Pinpoint the cell where the given text exists, returning its (X, Y) midpoint coordinate. 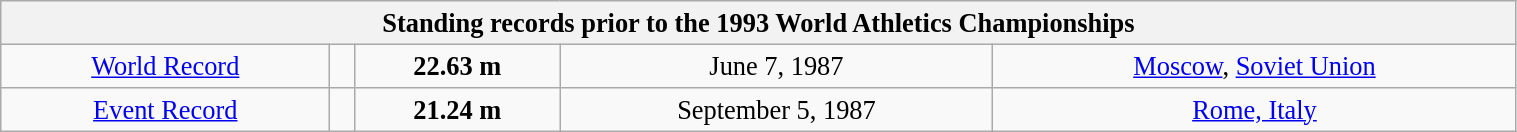
Event Record (166, 109)
Rome, Italy (1254, 109)
21.24 m (458, 109)
June 7, 1987 (776, 66)
World Record (166, 66)
Moscow, Soviet Union (1254, 66)
22.63 m (458, 66)
September 5, 1987 (776, 109)
Standing records prior to the 1993 World Athletics Championships (758, 22)
